Search for the cell housing the specified text and yield its [X, Y] center coordinate. 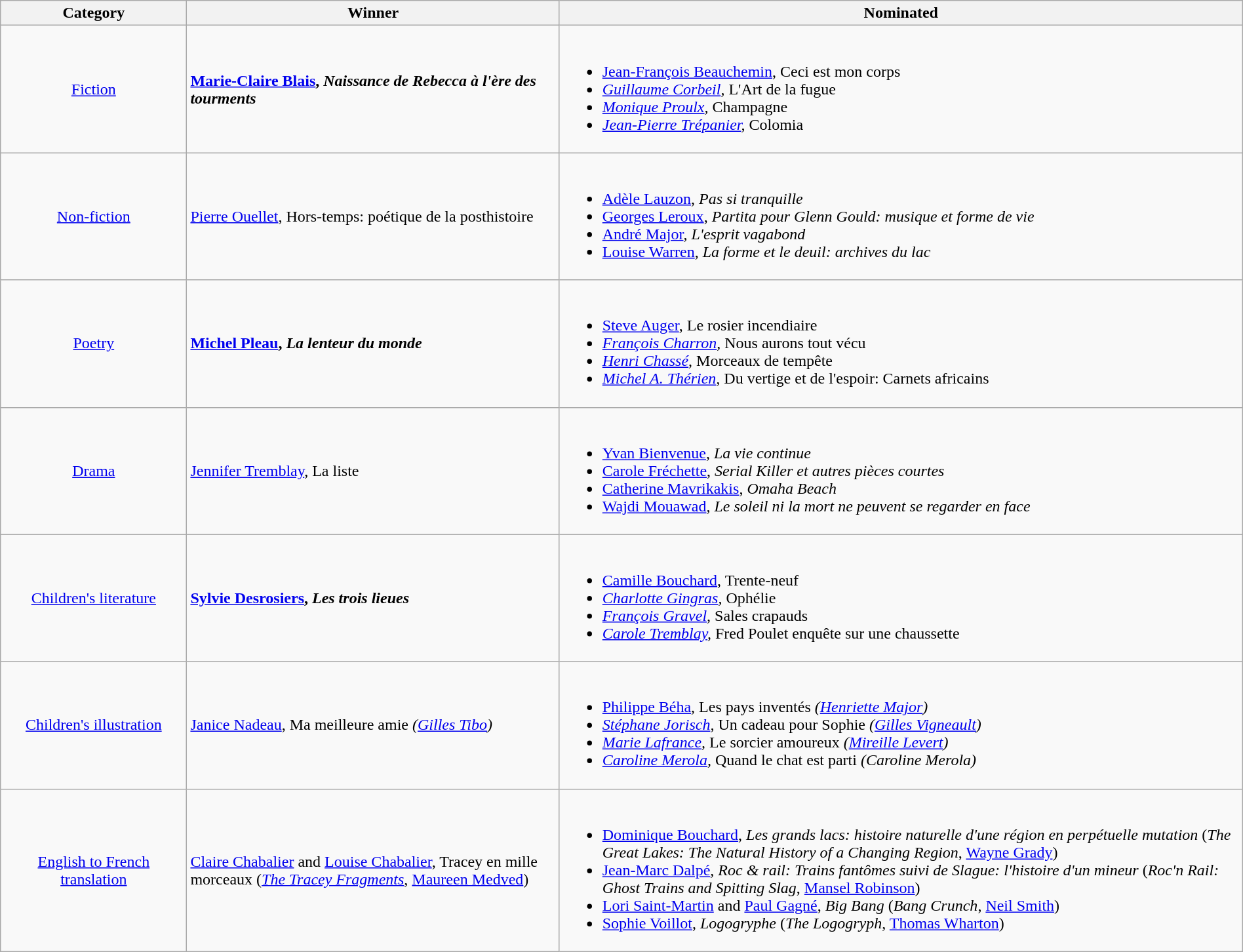
Marie-Claire Blais, Naissance de Rebecca à l'ère des tourments [373, 89]
Drama [94, 471]
Jean-François Beauchemin, Ceci est mon corpsGuillaume Corbeil, L'Art de la fugueMonique Proulx, ChampagneJean-Pierre Trépanier, Colomia [901, 89]
Claire Chabalier and Louise Chabalier, Tracey en mille morceaux (The Tracey Fragments, Maureen Medved) [373, 870]
Non-fiction [94, 216]
English to French translation [94, 870]
Camille Bouchard, Trente-neufCharlotte Gingras, OphélieFrançois Gravel, Sales crapaudsCarole Tremblay, Fred Poulet enquête sur une chaussette [901, 598]
Fiction [94, 89]
Pierre Ouellet, Hors-temps: poétique de la posthistoire [373, 216]
Category [94, 13]
Jennifer Tremblay, La liste [373, 471]
Sylvie Desrosiers, Les trois lieues [373, 598]
Children's illustration [94, 725]
Janice Nadeau, Ma meilleure amie (Gilles Tibo) [373, 725]
Winner [373, 13]
Poetry [94, 344]
Michel Pleau, La lenteur du monde [373, 344]
Nominated [901, 13]
Children's literature [94, 598]
